Locate the cell with the specified text and output its (X, Y) center coordinate. 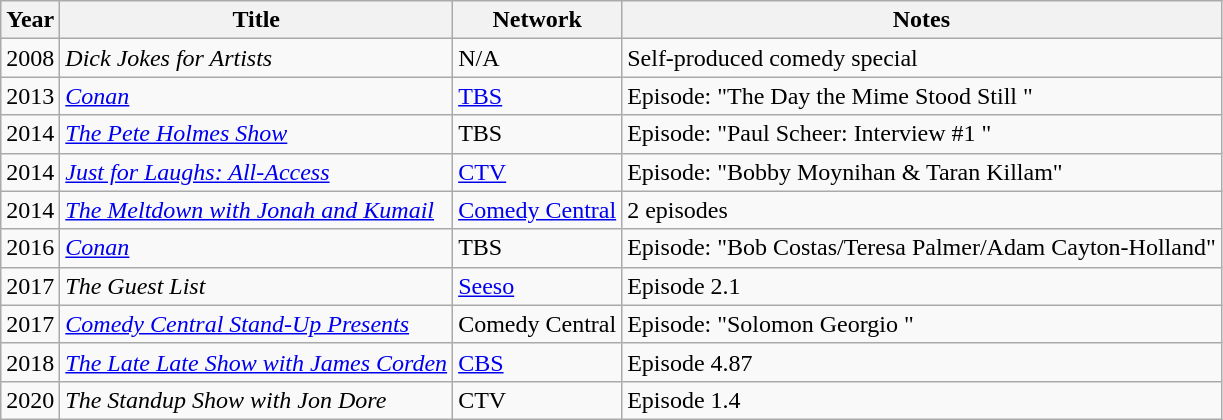
2016 (30, 248)
2018 (30, 362)
Notes (922, 20)
The Standup Show with Jon Dore (256, 400)
The Late Late Show with James Corden (256, 362)
The Meltdown with Jonah and Kumail (256, 210)
N/A (538, 58)
Seeso (538, 286)
Self-produced comedy special (922, 58)
Episode: "Bobby Moynihan & Taran Killam" (922, 172)
The Guest List (256, 286)
Year (30, 20)
Just for Laughs: All-Access (256, 172)
Dick Jokes for Artists (256, 58)
2008 (30, 58)
Episode 2.1 (922, 286)
Network (538, 20)
The Pete Holmes Show (256, 134)
Episode 1.4 (922, 400)
Episode: "Solomon Georgio " (922, 324)
Episode: "The Day the Mime Stood Still " (922, 96)
2 episodes (922, 210)
Episode: "Paul Scheer: Interview #1 " (922, 134)
Comedy Central Stand-Up Presents (256, 324)
Episode 4.87 (922, 362)
Title (256, 20)
Episode: "Bob Costas/Teresa Palmer/Adam Cayton-Holland" (922, 248)
2013 (30, 96)
CBS (538, 362)
2020 (30, 400)
